For the text-containing cell, return its midpoint in (X, Y) coordinate format. 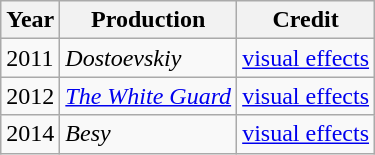
Dostoevskiy (148, 58)
Besy (148, 134)
2014 (30, 134)
2012 (30, 96)
The White Guard (148, 96)
2011 (30, 58)
Credit (306, 20)
Production (148, 20)
Year (30, 20)
